Find where the given text appears and provide that cell's center as (X, Y) coordinate. 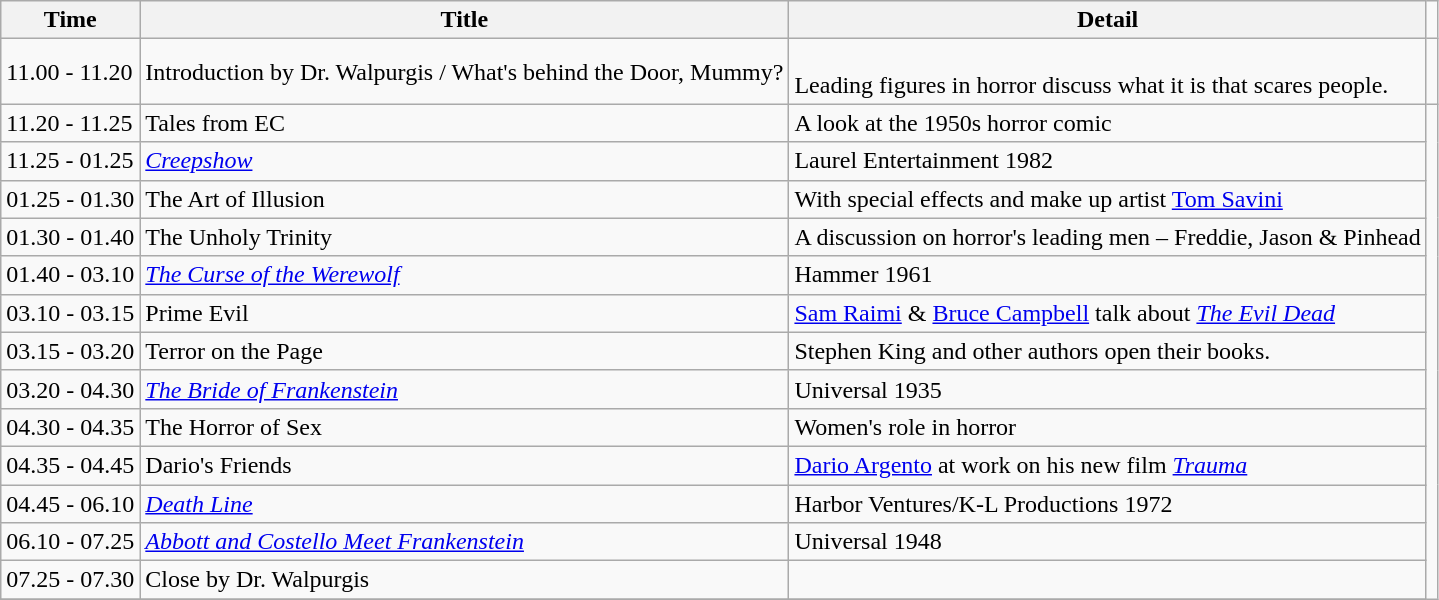
Harbor Ventures/K-L Productions 1972 (1108, 503)
The Unholy Trinity (464, 237)
11.25 - 01.25 (70, 161)
Abbott and Costello Meet Frankenstein (464, 542)
Prime Evil (464, 313)
The Curse of the Werewolf (464, 275)
11.20 - 11.25 (70, 123)
Hammer 1961 (1108, 275)
Universal 1935 (1108, 389)
Title (464, 20)
A discussion on horror's leading men – Freddie, Jason & Pinhead (1108, 237)
01.30 - 01.40 (70, 237)
03.15 - 03.20 (70, 351)
Stephen King and other authors open their books. (1108, 351)
Time (70, 20)
Introduction by Dr. Walpurgis / What's behind the Door, Mummy? (464, 72)
Sam Raimi & Bruce Campbell talk about The Evil Dead (1108, 313)
03.20 - 04.30 (70, 389)
07.25 - 07.30 (70, 580)
Women's role in horror (1108, 427)
03.10 - 03.15 (70, 313)
Tales from EC (464, 123)
Death Line (464, 503)
Dario's Friends (464, 465)
11.00 - 11.20 (70, 72)
The Art of Illusion (464, 199)
The Horror of Sex (464, 427)
04.30 - 04.35 (70, 427)
The Bride of Frankenstein (464, 389)
Terror on the Page (464, 351)
A look at the 1950s horror comic (1108, 123)
Creepshow (464, 161)
04.45 - 06.10 (70, 503)
Close by Dr. Walpurgis (464, 580)
Dario Argento at work on his new film Trauma (1108, 465)
04.35 - 04.45 (70, 465)
06.10 - 07.25 (70, 542)
Universal 1948 (1108, 542)
With special effects and make up artist Tom Savini (1108, 199)
Leading figures in horror discuss what it is that scares people. (1108, 72)
Laurel Entertainment 1982 (1108, 161)
01.25 - 01.30 (70, 199)
01.40 - 03.10 (70, 275)
Detail (1108, 20)
